Search for the cell housing the specified text and yield its [X, Y] center coordinate. 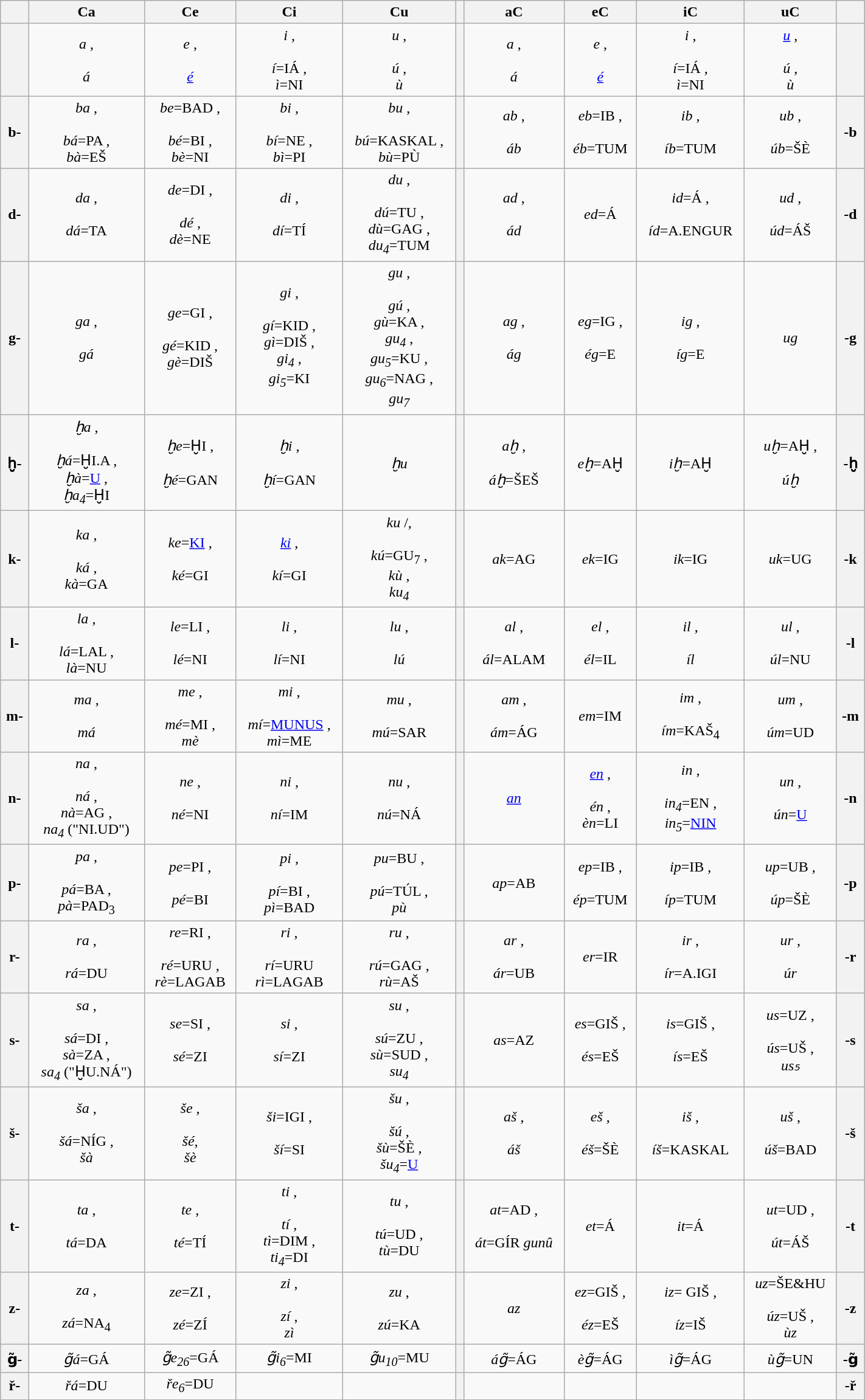
ar ,ár=UB [515, 957]
tu ,tú=UD , tù=DU [399, 1226]
ug [791, 338]
Cu [399, 12]
ga ,gá [86, 338]
g̃u10=MU [399, 1359]
uk=UG [791, 560]
uš ,úš=BAD [791, 1133]
eš ,éš=ŠÈ [600, 1133]
-t [850, 1226]
di ,dí=TÍ [290, 215]
ge=GI ,gé=KID , gè=DIŠ [190, 338]
m- [15, 716]
r- [15, 957]
èg̃=ÁG [600, 1359]
ḫi ,ḫí=GAN [290, 462]
al ,ál=ALAM [515, 643]
-z [850, 1309]
-ř [850, 1386]
ig ,íg=E [690, 338]
ir ,ír=A.IGI [690, 957]
de=DI ,dé , dè=NE [190, 215]
su ,sú=ZU , sù=SUD , su4 [399, 1040]
be=BAD ,bé=BI , bè=NI [190, 133]
eC [600, 12]
g̃i6=MI [290, 1359]
-s [850, 1040]
ad ,ád [515, 215]
ut=UD ,út=ÁŠ [791, 1226]
t- [15, 1226]
an [515, 799]
us=UZ ,ús=UŠ , us₅ [791, 1040]
du ,dú=TU , dù=GAG , du4=TUM [399, 215]
na ,ná , nà=AG , na4 ("NI.UD") [86, 799]
řá=DU [86, 1386]
at=AD ,át=GÍR gunû [515, 1226]
ma ,má [86, 716]
as=AZ [515, 1040]
ub ,úb=ŠÈ [791, 133]
im ,ím=KAŠ4 [690, 716]
ti ,tí , tì=DIM , ti4=DI [290, 1226]
uC [791, 12]
aḫ ,áḫ=ŠEŠ [515, 462]
ik=IG [690, 560]
-l [850, 643]
eg=IG ,ég=E [600, 338]
ḫu [399, 462]
il ,íl [690, 643]
ip=IB ,íp=TUM [690, 883]
ra ,rá=DU [86, 957]
ta ,tá=DA [86, 1226]
ed=Á [600, 215]
s- [15, 1040]
iC [690, 12]
mi ,mí=MUNUS , mì=ME [290, 716]
ře6=DU [190, 1386]
-r [850, 957]
ke=KI ,ké=GI [190, 560]
uz=ŠE&HU úz=UŠ , ùz [791, 1309]
am ,ám=ÁG [515, 716]
ni ,ní=IM [290, 799]
is=GIŠ ,ís=EŠ [690, 1040]
šu ,šú , šù=ŠÈ , šu4=U [399, 1133]
g- [15, 338]
mu ,mú=SAR [399, 716]
ud ,úd=ÁŠ [791, 215]
-g̃ [850, 1359]
la ,lá=LAL , là=NU [86, 643]
-k [850, 560]
ř- [15, 1386]
aC [515, 12]
ki ,kí=GI [290, 560]
gu ,gú , gù=KA , gu4 , gu5=KU , gu6=NAG , gu7 [399, 338]
eḫ=AḪ [600, 462]
zi ,zí , zì [290, 1309]
ḫe=ḪI ,ḫé=GAN [190, 462]
ep=IB , ép=TUM [600, 883]
iš ,íš=KASKAL [690, 1133]
iḫ=AḪ [690, 462]
k- [15, 560]
az [515, 1309]
ba ,bá=PA , bà=EŠ [86, 133]
ap=AB [515, 883]
Ca [86, 12]
ne ,né=NI [190, 799]
en ,én , èn=LI [600, 799]
ùg̃=UN [791, 1359]
g̃- [15, 1359]
uḫ=AḪ ,úḫ [791, 462]
d- [15, 215]
ek=IG [600, 560]
pi ,pí=BI , pì=BAD [290, 883]
el ,él=IL [600, 643]
es=GIŠ ,és=EŠ [600, 1040]
up=UB ,úp=ŠÈ [791, 883]
et=Á [600, 1226]
iz= GIŠ ,íz=IŠ [690, 1309]
ḫ- [15, 462]
le=LI ,lé=NI [190, 643]
ez=GIŠ ,éz=EŠ [600, 1309]
b- [15, 133]
ib ,íb=TUM [690, 133]
da ,dá=TA [86, 215]
g̃e26=GÁ [190, 1359]
ri ,rí=URU rì=LAGAB [290, 957]
zu ,zú=KA [399, 1309]
ur ,úr [791, 957]
ìg̃=ÁG [690, 1359]
re=RI ,ré=URU , rè=LAGAB [190, 957]
in ,in4=EN , in5=NIN [690, 799]
Ce [190, 12]
bi ,bí=NE , bì=PI [290, 133]
-š [850, 1133]
n- [15, 799]
id=Á ,íd=A.ENGUR [690, 215]
ku /,kú=GU7 , kù , ku4 [399, 560]
z- [15, 1309]
gi ,gí=KID , gì=DIŠ , gi4 , gi5=KI [290, 338]
un ,ún=U [791, 799]
bu ,bú=KASKAL , bù=PÙ [399, 133]
er=IR [600, 957]
se=SI ,sé=ZI [190, 1040]
ze=ZI ,zé=ZÍ [190, 1309]
Ci [290, 12]
eb=IB ,éb=TUM [600, 133]
ag ,ág [515, 338]
nu ,nú=NÁ [399, 799]
-n [850, 799]
p- [15, 883]
-d [850, 215]
pu=BU ,pú=TÚL , pù [399, 883]
ši=IGI ,ší=SI [290, 1133]
pe=PI ,pé=BI [190, 883]
ru ,rú=GAG , rù=AŠ [399, 957]
g̃á=GÁ [86, 1359]
sa ,sá=DI , sà=ZA , sa4 ("ḪU.NÁ") [86, 1040]
li ,lí=NI [290, 643]
ab ,áb [515, 133]
-ḫ [850, 462]
lu ,lú [399, 643]
em=IM [600, 716]
ša ,šá=NÍG , šà [86, 1133]
me ,mé=MI , mè [190, 716]
ka ,ká , kà=GA [86, 560]
pa ,pá=BA , pà=PAD3 [86, 883]
it=Á [690, 1226]
-b [850, 133]
ḫa ,ḫá=ḪI.A , ḫà=U , ḫa4=ḪI [86, 462]
te ,té=TÍ [190, 1226]
za ,zá=NA4 [86, 1309]
-m [850, 716]
aš ,áš [515, 1133]
l- [15, 643]
si ,sí=ZI [290, 1040]
š- [15, 1133]
-g [850, 338]
ág̃=ÁG [515, 1359]
še ,šé, šè [190, 1133]
-p [850, 883]
um ,úm=UD [791, 716]
ul ,úl=NU [791, 643]
ak=AG [515, 560]
